Detect which cell encompasses the target text, then output its [X, Y] center coordinate. 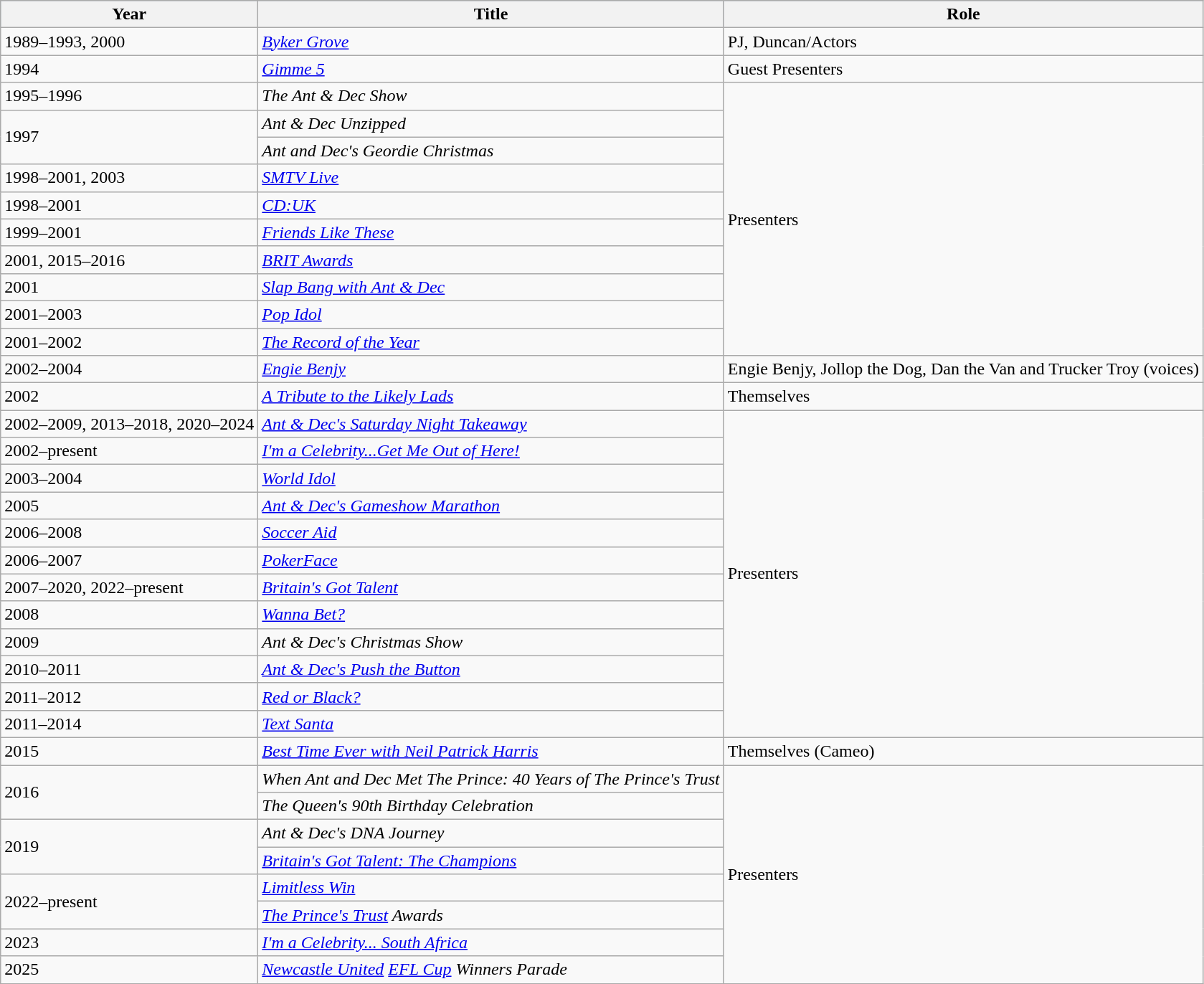
PJ, Duncan/Actors [963, 42]
The Queen's 90th Birthday Celebration [490, 806]
2008 [129, 615]
Slap Bang with Ant & Dec [490, 287]
2002–present [129, 451]
CD:UK [490, 205]
2009 [129, 642]
2015 [129, 751]
I'm a Celebrity...Get Me Out of Here! [490, 451]
1997 [129, 137]
Friends Like These [490, 232]
World Idol [490, 478]
Year [129, 14]
Gimme 5 [490, 69]
1994 [129, 69]
1998–2001, 2003 [129, 178]
Ant & Dec's Gameshow Marathon [490, 506]
2001, 2015–2016 [129, 260]
2002 [129, 397]
2006–2008 [129, 533]
2001 [129, 287]
2010–2011 [129, 669]
Ant & Dec Unzipped [490, 123]
Britain's Got Talent: The Champions [490, 861]
2016 [129, 792]
2001–2003 [129, 314]
Ant & Dec's Christmas Show [490, 642]
Red or Black? [490, 696]
The Record of the Year [490, 342]
Soccer Aid [490, 533]
The Prince's Trust Awards [490, 915]
2025 [129, 970]
Newcastle United EFL Cup Winners Parade [490, 970]
1989–1993, 2000 [129, 42]
Byker Grove [490, 42]
PokerFace [490, 560]
Text Santa [490, 724]
2022–present [129, 902]
SMTV Live [490, 178]
Wanna Bet? [490, 615]
Ant & Dec's Push the Button [490, 669]
I'm a Celebrity... South Africa [490, 942]
2001–2002 [129, 342]
Themselves (Cameo) [963, 751]
2011–2012 [129, 696]
Guest Presenters [963, 69]
Britain's Got Talent [490, 587]
2023 [129, 942]
Ant and Dec's Geordie Christmas [490, 151]
Role [963, 14]
A Tribute to the Likely Lads [490, 397]
1999–2001 [129, 232]
Limitless Win [490, 888]
1995–1996 [129, 96]
Engie Benjy [490, 369]
2006–2007 [129, 560]
Best Time Ever with Neil Patrick Harris [490, 751]
Engie Benjy, Jollop the Dog, Dan the Van and Trucker Troy (voices) [963, 369]
2019 [129, 847]
2002–2004 [129, 369]
The Ant & Dec Show [490, 96]
2011–2014 [129, 724]
Title [490, 14]
Ant & Dec's Saturday Night Takeaway [490, 424]
2007–2020, 2022–present [129, 587]
BRIT Awards [490, 260]
2002–2009, 2013–2018, 2020–2024 [129, 424]
1998–2001 [129, 205]
Ant & Dec's DNA Journey [490, 833]
Themselves [963, 397]
When Ant and Dec Met The Prince: 40 Years of The Prince's Trust [490, 778]
2003–2004 [129, 478]
2005 [129, 506]
Pop Idol [490, 314]
